Provide the [X, Y] coordinate of the cell's center where the given text is located.  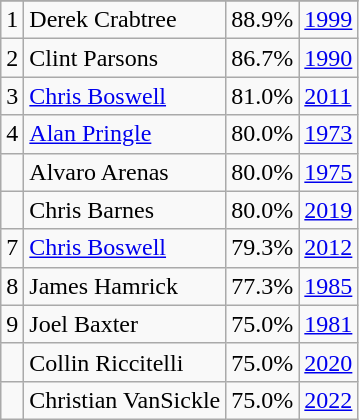
4 [12, 134]
81.0% [262, 96]
88.9% [262, 20]
2012 [328, 248]
8 [12, 286]
2 [12, 58]
Alan Pringle [125, 134]
Christian VanSickle [125, 400]
2022 [328, 400]
Collin Riccitelli [125, 362]
2011 [328, 96]
1999 [328, 20]
Chris Barnes [125, 210]
Joel Baxter [125, 324]
9 [12, 324]
2019 [328, 210]
1975 [328, 172]
7 [12, 248]
Derek Crabtree [125, 20]
Alvaro Arenas [125, 172]
86.7% [262, 58]
79.3% [262, 248]
2020 [328, 362]
James Hamrick [125, 286]
3 [12, 96]
Clint Parsons [125, 58]
77.3% [262, 286]
1 [12, 20]
1973 [328, 134]
1985 [328, 286]
1990 [328, 58]
1981 [328, 324]
